Provide the (x, y) coordinate of the cell's center where the given text is located.  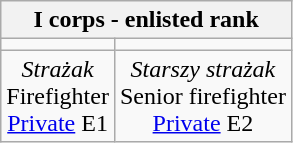
I corps - enlisted rank (146, 20)
Starszy strażak Senior firefighter Private E2 (202, 96)
Strażak Firefighter Private E1 (58, 96)
